Capture the cell that displays the provided text and extract its (x, y) central coordinate. 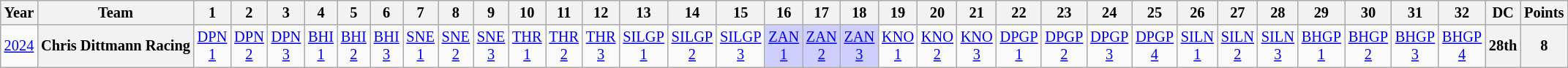
32 (1462, 12)
9 (491, 12)
BHI3 (386, 46)
DPGP4 (1155, 46)
ZAN3 (860, 46)
ZAN1 (784, 46)
25 (1155, 12)
SNE3 (491, 46)
DPN2 (249, 46)
BHI1 (320, 46)
6 (386, 12)
DPGP2 (1064, 46)
DPN3 (286, 46)
ZAN2 (822, 46)
Points (1544, 12)
1 (212, 12)
28 (1278, 12)
28th (1503, 46)
KNO3 (977, 46)
26 (1197, 12)
5 (354, 12)
18 (860, 12)
7 (421, 12)
SNE1 (421, 46)
SILGP3 (740, 46)
2 (249, 12)
DPGP1 (1019, 46)
KNO1 (898, 46)
2024 (19, 46)
17 (822, 12)
KNO2 (937, 46)
15 (740, 12)
29 (1321, 12)
3 (286, 12)
23 (1064, 12)
SILN3 (1278, 46)
SNE2 (456, 46)
20 (937, 12)
DC (1503, 12)
14 (692, 12)
16 (784, 12)
19 (898, 12)
31 (1415, 12)
SILGP2 (692, 46)
BHI2 (354, 46)
13 (643, 12)
BHGP1 (1321, 46)
SILN2 (1238, 46)
Team (116, 12)
DPN1 (212, 46)
27 (1238, 12)
24 (1109, 12)
22 (1019, 12)
30 (1368, 12)
THR2 (564, 46)
BHGP4 (1462, 46)
Chris Dittmann Racing (116, 46)
THR1 (527, 46)
SILN1 (1197, 46)
BHGP3 (1415, 46)
12 (601, 12)
10 (527, 12)
THR3 (601, 46)
4 (320, 12)
BHGP2 (1368, 46)
11 (564, 12)
21 (977, 12)
SILGP1 (643, 46)
DPGP3 (1109, 46)
Year (19, 12)
